Identify which cell holds the provided text, then report its (x, y) central coordinate. 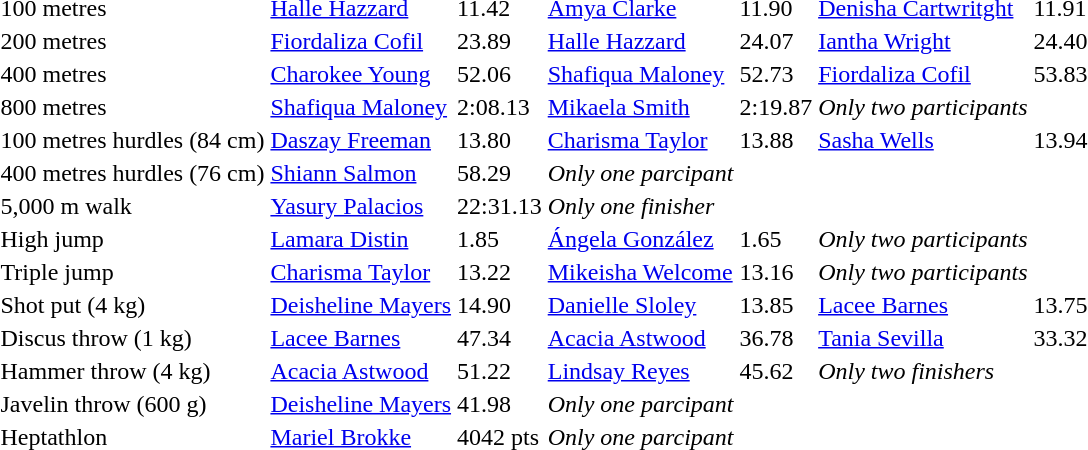
Shiann Salmon (361, 173)
41.98 (500, 404)
14.90 (500, 305)
13.80 (500, 140)
23.89 (500, 41)
13.16 (776, 272)
45.62 (776, 371)
2:19.87 (776, 107)
47.34 (500, 338)
Mikaela Smith (640, 107)
13.85 (776, 305)
Sasha Wells (923, 140)
1.85 (500, 239)
Danielle Sloley (640, 305)
Charokee Young (361, 74)
22:31.13 (500, 206)
Halle Hazzard (640, 41)
52.73 (776, 74)
Tania Sevilla (923, 338)
Only one finisher (640, 206)
13.22 (500, 272)
Lindsay Reyes (640, 371)
58.29 (500, 173)
Lamara Distin (361, 239)
Daszay Freeman (361, 140)
1.65 (776, 239)
Yasury Palacios (361, 206)
36.78 (776, 338)
51.22 (500, 371)
Mikeisha Welcome (640, 272)
52.06 (500, 74)
2:08.13 (500, 107)
13.88 (776, 140)
24.07 (776, 41)
Only two finishers (923, 371)
Iantha Wright (923, 41)
Ángela González (640, 239)
